Search for the cell housing the specified text and yield its (X, Y) center coordinate. 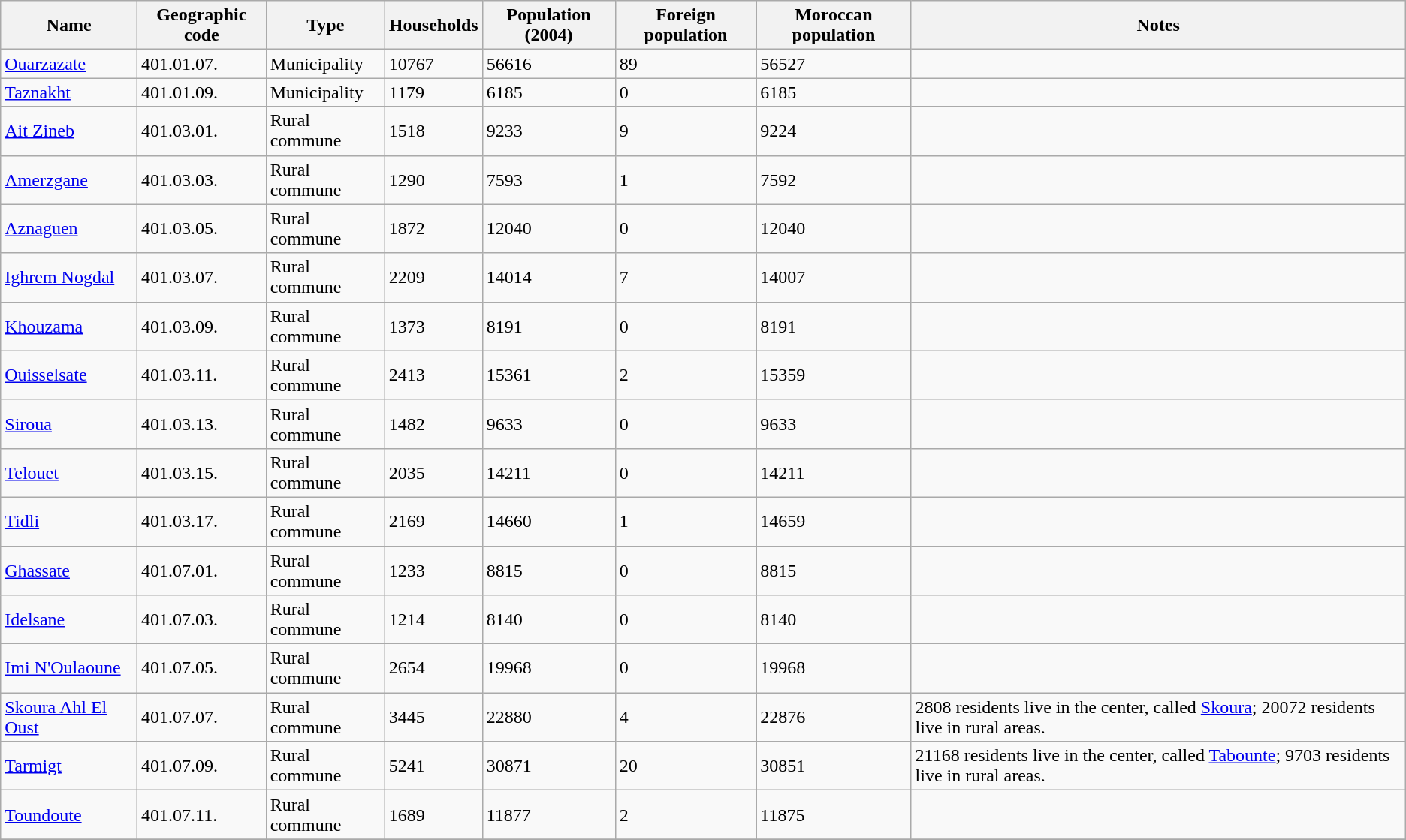
1689 (433, 815)
30851 (834, 766)
Imi N'Oulaoune (69, 668)
2413 (433, 375)
2654 (433, 668)
401.03.15. (202, 473)
15361 (548, 375)
1518 (433, 131)
7593 (548, 180)
9 (686, 131)
Foreign population (686, 26)
15359 (834, 375)
401.03.07. (202, 278)
2808 residents live in the center, called Skoura; 20072 residents live in rural areas. (1158, 718)
5241 (433, 766)
1290 (433, 180)
401.03.11. (202, 375)
401.03.17. (202, 521)
Ghassate (69, 571)
9233 (548, 131)
1872 (433, 228)
11875 (834, 815)
401.03.13. (202, 423)
14660 (548, 521)
401.03.03. (202, 180)
Ighrem Nogdal (69, 278)
1373 (433, 326)
Aznaguen (69, 228)
56527 (834, 64)
401.07.03. (202, 620)
Toundoute (69, 815)
56616 (548, 64)
Name (69, 26)
2035 (433, 473)
22880 (548, 718)
30871 (548, 766)
4 (686, 718)
2209 (433, 278)
Moroccan population (834, 26)
2169 (433, 521)
401.07.09. (202, 766)
Households (433, 26)
Ait Zineb (69, 131)
401.03.09. (202, 326)
7592 (834, 180)
Notes (1158, 26)
Ouisselsate (69, 375)
Type (325, 26)
Telouet (69, 473)
1214 (433, 620)
Amerzgane (69, 180)
9224 (834, 131)
401.03.05. (202, 228)
14014 (548, 278)
14659 (834, 521)
401.01.09. (202, 92)
401.07.01. (202, 571)
89 (686, 64)
21168 residents live in the center, called Tabounte; 9703 residents live in rural areas. (1158, 766)
Geographic code (202, 26)
401.03.01. (202, 131)
14007 (834, 278)
401.07.11. (202, 815)
Ouarzazate (69, 64)
Khouzama (69, 326)
1233 (433, 571)
Tidli (69, 521)
7 (686, 278)
Skoura Ahl El Oust (69, 718)
Taznakht (69, 92)
Idelsane (69, 620)
1179 (433, 92)
22876 (834, 718)
1482 (433, 423)
Siroua (69, 423)
10767 (433, 64)
401.07.05. (202, 668)
401.07.07. (202, 718)
Population (2004) (548, 26)
11877 (548, 815)
Tarmigt (69, 766)
401.01.07. (202, 64)
3445 (433, 718)
20 (686, 766)
